Determine the [x, y] coordinate at the center of the cell enclosing the given text.  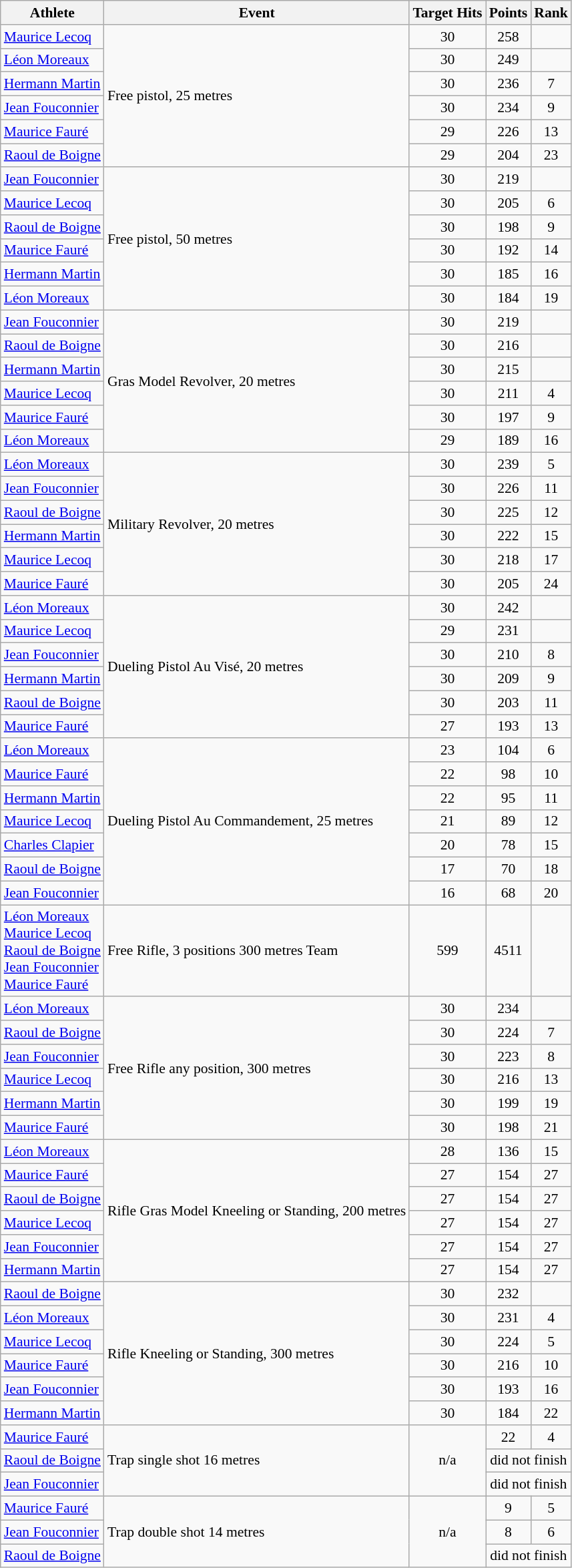
Dueling Pistol Au Visé, 20 metres [256, 667]
249 [509, 60]
218 [509, 560]
Gras Model Revolver, 20 metres [256, 381]
Free Rifle any position, 300 metres [256, 1068]
199 [509, 1104]
4511 [509, 951]
225 [509, 512]
28 [447, 1151]
95 [509, 798]
232 [509, 1294]
215 [509, 370]
Léon MoreauxMaurice LecoqRaoul de BoigneJean FouconnierMaurice Fauré [52, 951]
Rifle Gras Model Kneeling or Standing, 200 metres [256, 1211]
Athlete [52, 13]
599 [447, 951]
136 [509, 1151]
Free Rifle, 3 positions 300 metres Team [256, 951]
68 [509, 893]
210 [509, 655]
104 [509, 751]
70 [509, 869]
89 [509, 821]
Trap double shot 14 metres [256, 1532]
242 [509, 608]
14 [551, 250]
Points [509, 13]
Free pistol, 25 metres [256, 96]
Target Hits [447, 13]
98 [509, 774]
197 [509, 417]
185 [509, 274]
Rifle Kneeling or Standing, 300 metres [256, 1354]
Military Revolver, 20 metres [256, 524]
223 [509, 1056]
Rank [551, 13]
258 [509, 37]
209 [509, 679]
239 [509, 465]
203 [509, 703]
Charles Clapier [52, 845]
211 [509, 393]
Trap single shot 16 metres [256, 1461]
189 [509, 441]
Dueling Pistol Au Commandement, 25 metres [256, 821]
222 [509, 536]
18 [551, 869]
Free pistol, 50 metres [256, 239]
Event [256, 13]
192 [509, 250]
78 [509, 845]
24 [551, 584]
204 [509, 156]
236 [509, 84]
